For the text-containing cell, return its midpoint in (x, y) coordinate format. 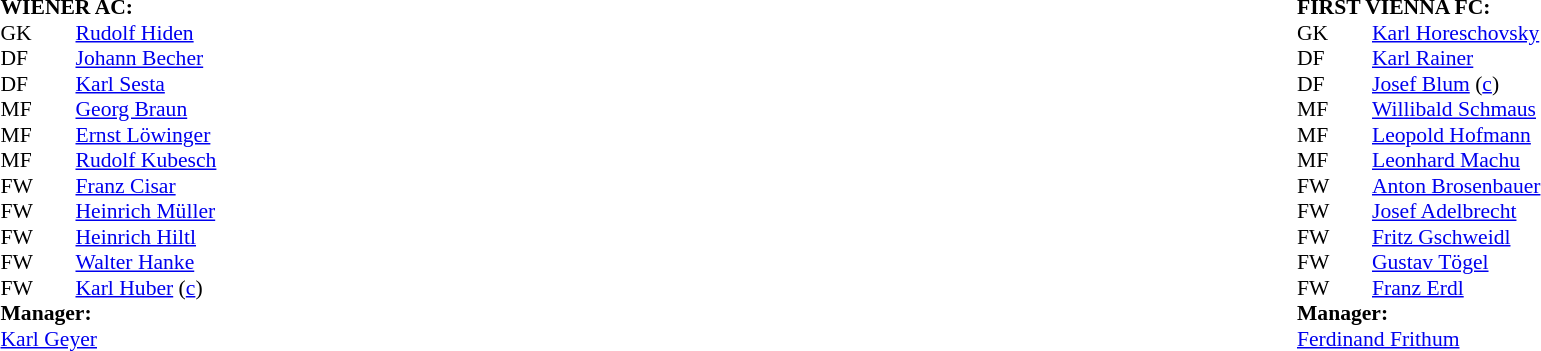
Rudolf Hiden (146, 33)
Karl Rainer (1456, 59)
Leonhard Machu (1456, 161)
Josef Adelbrecht (1456, 211)
Anton Brosenbauer (1456, 186)
Josef Blum (c) (1456, 84)
Leopold Hofmann (1456, 135)
Karl Sesta (146, 84)
Heinrich Müller (146, 211)
Walter Hanke (146, 263)
Karl Horeschovsky (1456, 33)
Georg Braun (146, 109)
Willibald Schmaus (1456, 109)
Ernst Löwinger (146, 135)
Johann Becher (146, 59)
Karl Huber (c) (146, 288)
Fritz Gschweidl (1456, 237)
Franz Erdl (1456, 288)
Gustav Tögel (1456, 263)
Franz Cisar (146, 186)
Rudolf Kubesch (146, 161)
Heinrich Hiltl (146, 237)
